Determine the [x, y] coordinate at the center of the cell enclosing the given text.  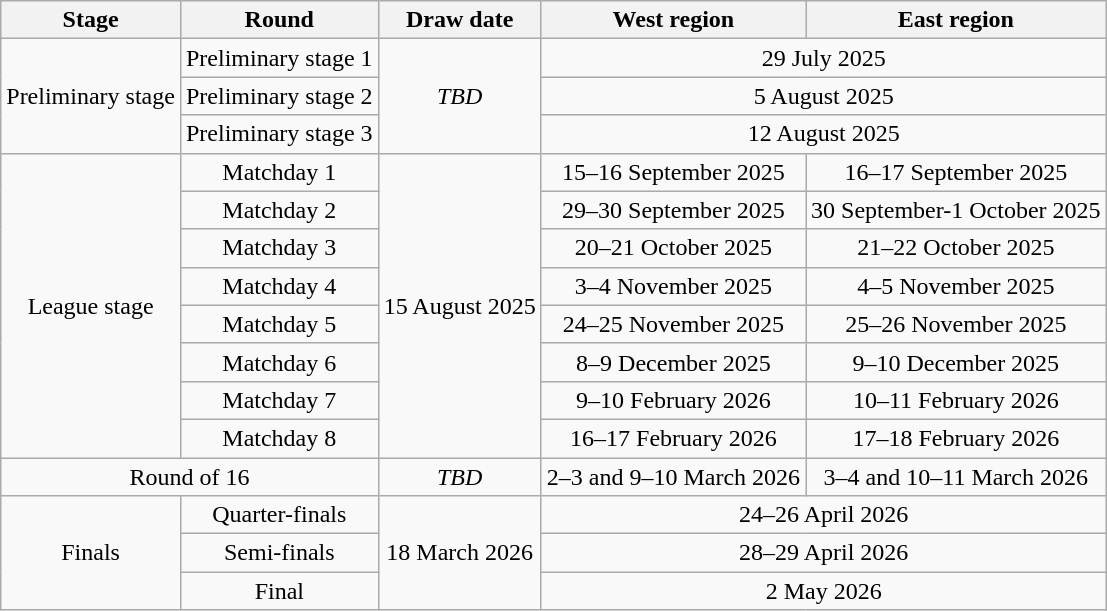
9–10 February 2026 [673, 400]
4–5 November 2025 [956, 286]
15 August 2025 [460, 305]
Matchday 6 [279, 362]
Matchday 7 [279, 400]
Final [279, 591]
Quarter-finals [279, 515]
29–30 September 2025 [673, 210]
League stage [91, 305]
18 March 2026 [460, 553]
8–9 December 2025 [673, 362]
Matchday 2 [279, 210]
12 August 2025 [824, 134]
25–26 November 2025 [956, 324]
Finals [91, 553]
24–26 April 2026 [824, 515]
2–3 and 9–10 March 2026 [673, 477]
West region [673, 20]
3–4 and 10–11 March 2026 [956, 477]
Matchday 5 [279, 324]
East region [956, 20]
16–17 February 2026 [673, 438]
Preliminary stage 1 [279, 58]
15–16 September 2025 [673, 172]
3–4 November 2025 [673, 286]
9–10 December 2025 [956, 362]
Round of 16 [190, 477]
10–11 February 2026 [956, 400]
28–29 April 2026 [824, 553]
Matchday 1 [279, 172]
17–18 February 2026 [956, 438]
Preliminary stage 3 [279, 134]
2 May 2026 [824, 591]
Matchday 3 [279, 248]
Draw date [460, 20]
Round [279, 20]
16–17 September 2025 [956, 172]
21–22 October 2025 [956, 248]
Stage [91, 20]
Semi-finals [279, 553]
24–25 November 2025 [673, 324]
Matchday 4 [279, 286]
Matchday 8 [279, 438]
29 July 2025 [824, 58]
Preliminary stage [91, 96]
Preliminary stage 2 [279, 96]
5 August 2025 [824, 96]
20–21 October 2025 [673, 248]
30 September-1 October 2025 [956, 210]
